Pinpoint the cell where the given text exists, returning its [X, Y] midpoint coordinate. 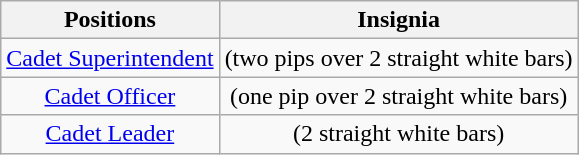
Positions [110, 20]
Cadet Leader [110, 134]
Cadet Officer [110, 96]
Insignia [398, 20]
(two pips over 2 straight white bars) [398, 58]
Cadet Superintendent [110, 58]
(2 straight white bars) [398, 134]
(one pip over 2 straight white bars) [398, 96]
